Capture the cell that displays the provided text and extract its [x, y] central coordinate. 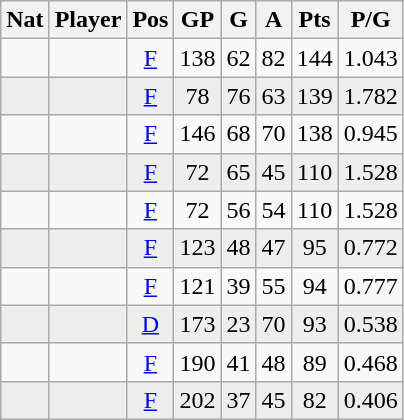
39 [238, 286]
139 [314, 96]
190 [198, 362]
63 [274, 96]
GP [198, 20]
D [150, 324]
Pos [150, 20]
Player [88, 20]
0.468 [370, 362]
62 [238, 58]
78 [198, 96]
Pts [314, 20]
0.406 [370, 400]
65 [238, 172]
89 [314, 362]
23 [238, 324]
0.772 [370, 248]
54 [274, 210]
144 [314, 58]
173 [198, 324]
Nat [25, 20]
0.777 [370, 286]
41 [238, 362]
1.043 [370, 58]
76 [238, 96]
123 [198, 248]
1.782 [370, 96]
P/G [370, 20]
47 [274, 248]
56 [238, 210]
121 [198, 286]
202 [198, 400]
37 [238, 400]
146 [198, 134]
55 [274, 286]
A [274, 20]
0.945 [370, 134]
68 [238, 134]
0.538 [370, 324]
94 [314, 286]
95 [314, 248]
G [238, 20]
93 [314, 324]
